Return the [X, Y] coordinate for the center point of the cell that contains the specified text.  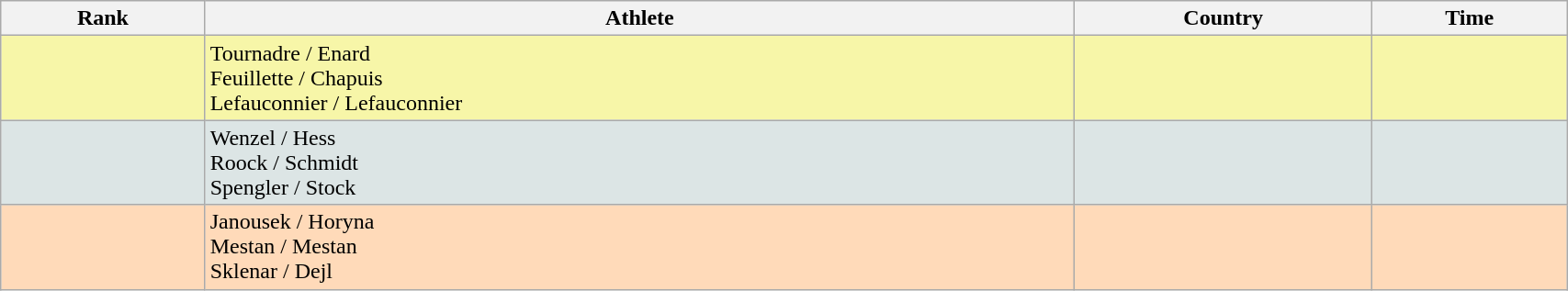
Time [1470, 18]
Rank [103, 18]
Country [1224, 18]
Wenzel / HessRoock / SchmidtSpengler / Stock [639, 162]
Janousek / HorynaMestan / MestanSklenar / Dejl [639, 247]
Athlete [639, 18]
Tournadre / EnardFeuillette / ChapuisLefauconnier / Lefauconnier [639, 78]
